Output the (x, y) coordinate of the center of the cell containing the given text.  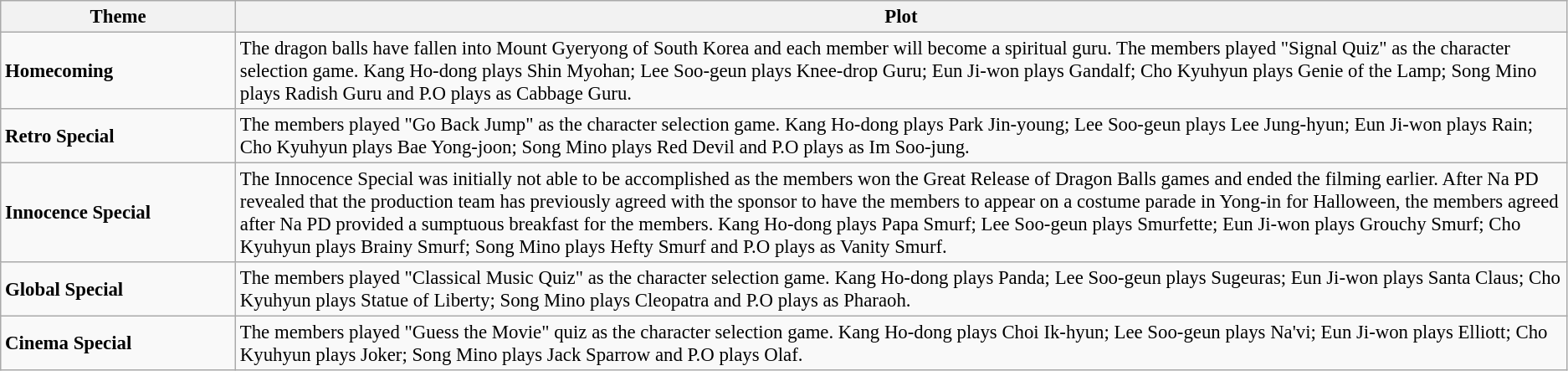
Plot (902, 17)
Innocence Special (119, 213)
Homecoming (119, 71)
Theme (119, 17)
Retro Special (119, 136)
Cinema Special (119, 343)
Global Special (119, 290)
